Output the [x, y] coordinate of the center of the cell containing the given text.  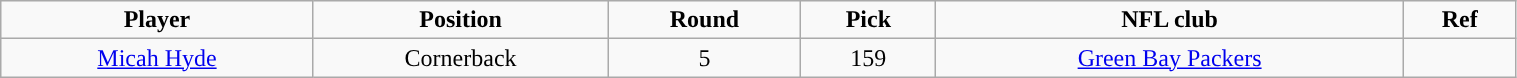
Round [704, 20]
Pick [868, 20]
Player [157, 20]
5 [704, 58]
Position [460, 20]
Ref [1460, 20]
NFL club [1170, 20]
Cornerback [460, 58]
Green Bay Packers [1170, 58]
159 [868, 58]
Micah Hyde [157, 58]
